Locate the cell with the specified text and output its [X, Y] center coordinate. 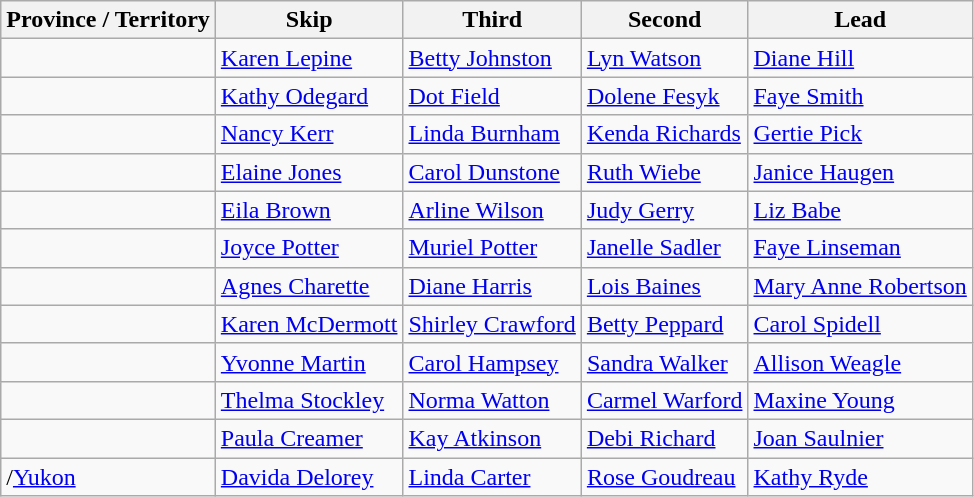
Ruth Wiebe [664, 172]
Lyn Watson [664, 58]
Carol Hampsey [492, 362]
Eila Brown [309, 210]
Thelma Stockley [309, 400]
/Yukon [108, 477]
Kathy Ryde [860, 477]
Lead [860, 20]
Agnes Charette [309, 286]
Betty Johnston [492, 58]
Skip [309, 20]
Nancy Kerr [309, 134]
Paula Creamer [309, 438]
Gertie Pick [860, 134]
Debi Richard [664, 438]
Lois Baines [664, 286]
Second [664, 20]
Kathy Odegard [309, 96]
Karen McDermott [309, 324]
Arline Wilson [492, 210]
Carol Dunstone [492, 172]
Karen Lepine [309, 58]
Carmel Warford [664, 400]
Linda Burnham [492, 134]
Province / Territory [108, 20]
Liz Babe [860, 210]
Muriel Potter [492, 248]
Carol Spidell [860, 324]
Third [492, 20]
Allison Weagle [860, 362]
Dot Field [492, 96]
Judy Gerry [664, 210]
Maxine Young [860, 400]
Janice Haugen [860, 172]
Diane Hill [860, 58]
Dolene Fesyk [664, 96]
Joan Saulnier [860, 438]
Faye Linseman [860, 248]
Shirley Crawford [492, 324]
Linda Carter [492, 477]
Kay Atkinson [492, 438]
Janelle Sadler [664, 248]
Yvonne Martin [309, 362]
Mary Anne Robertson [860, 286]
Kenda Richards [664, 134]
Davida Delorey [309, 477]
Norma Watton [492, 400]
Betty Peppard [664, 324]
Faye Smith [860, 96]
Diane Harris [492, 286]
Sandra Walker [664, 362]
Rose Goudreau [664, 477]
Elaine Jones [309, 172]
Joyce Potter [309, 248]
